For the text-containing cell, return its midpoint in (x, y) coordinate format. 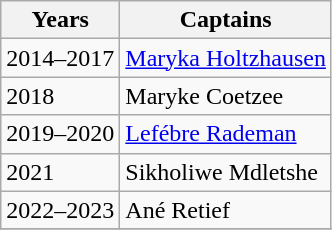
Years (60, 20)
2019–2020 (60, 134)
Maryke Coetzee (226, 96)
2022–2023 (60, 210)
2014–2017 (60, 58)
Sikholiwe Mdletshe (226, 172)
Maryka Holtzhausen (226, 58)
Ané Retief (226, 210)
Lefébre Rademan (226, 134)
2021 (60, 172)
2018 (60, 96)
Captains (226, 20)
